Identify which cell holds the provided text, then report its (X, Y) central coordinate. 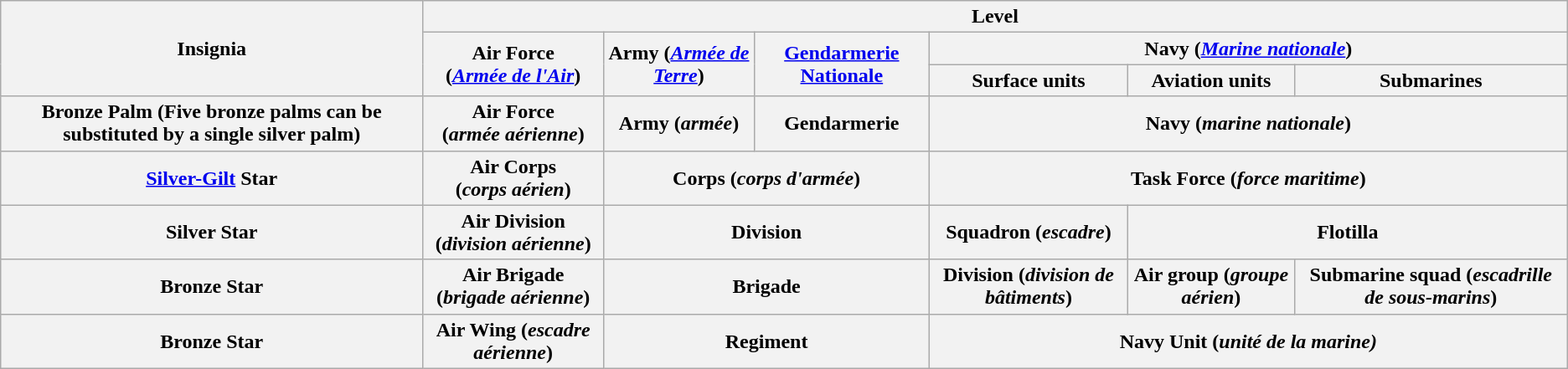
Aviation units (1211, 80)
Division (division de bâtiments) (1029, 286)
Air Division(division aérienne) (513, 233)
Silver-Gilt Star (212, 177)
Gendarmerie Nationale (841, 64)
Surface units (1029, 80)
Silver Star (212, 233)
Flotilla (1347, 233)
Submarines (1431, 80)
Air Corps(corps aérien) (513, 177)
Navy (marine nationale) (1248, 124)
Navy Unit (unité de la marine) (1248, 341)
Air group (groupe aérien) (1211, 286)
Regiment (767, 341)
Bronze Palm (Five bronze palms can be substituted by a single silver palm) (212, 124)
Air Force(armée aérienne) (513, 124)
Task Force (force maritime) (1248, 177)
Navy (Marine nationale) (1248, 49)
Air Force(Armée de l'Air) (513, 64)
Air Wing (escadre aérienne) (513, 341)
Level (995, 17)
Insignia (212, 49)
Brigade (767, 286)
Army (Armée de Terre) (679, 64)
Submarine squad (escadrille de sous-marins) (1431, 286)
Gendarmerie (841, 124)
Corps (corps d'armée) (767, 177)
Division (767, 233)
Air Brigade(brigade aérienne) (513, 286)
Army (armée) (679, 124)
Squadron (escadre) (1029, 233)
